Search for the cell housing the specified text and yield its (X, Y) center coordinate. 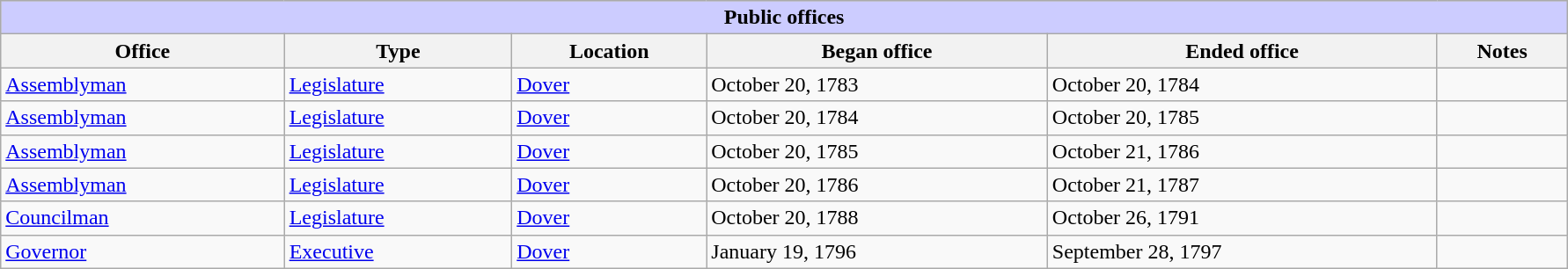
Executive (398, 251)
Ended office (1242, 51)
Office (143, 51)
Governor (143, 251)
Notes (1503, 51)
Began office (877, 51)
October 21, 1786 (1242, 151)
October 26, 1791 (1242, 218)
October 21, 1787 (1242, 185)
October 20, 1783 (877, 84)
Public offices (785, 18)
January 19, 1796 (877, 251)
October 20, 1788 (877, 218)
Councilman (143, 218)
Type (398, 51)
September 28, 1797 (1242, 251)
Location (609, 51)
October 20, 1786 (877, 185)
